Capture the cell that displays the provided text and extract its (x, y) central coordinate. 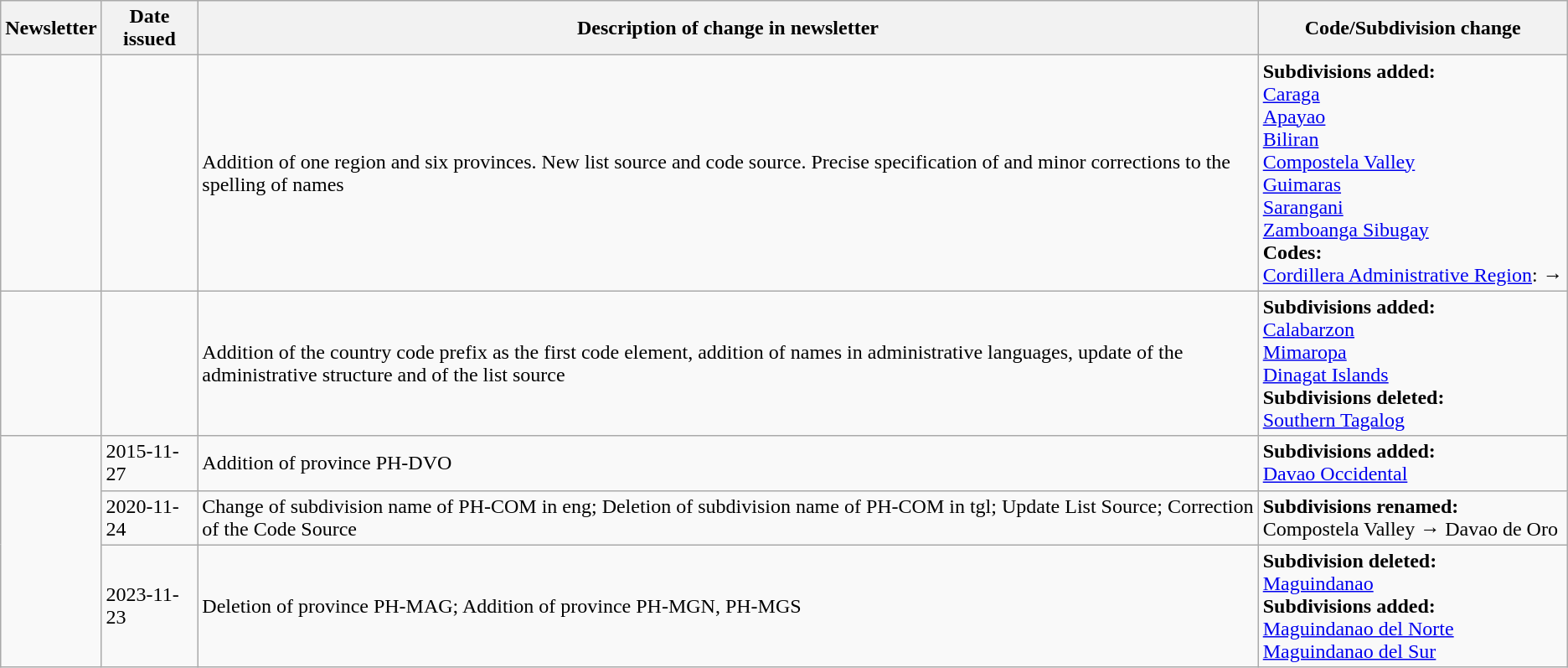
Deletion of province PH-MAG; Addition of province PH-MGN, PH-MGS (728, 606)
2020-11-24 (149, 518)
2015-11-27 (149, 463)
Date issued (149, 28)
Subdivisions added: Davao Occidental (1412, 463)
Subdivisions added: Calabarzon Mimaropa Dinagat Islands Subdivisions deleted: Southern Tagalog (1412, 364)
Subdivisions added: Caraga Apayao Biliran Compostela Valley Guimaras Sarangani Zamboanga Sibugay Codes: Cordillera Administrative Region: → (1412, 173)
Description of change in newsletter (728, 28)
2023-11-23 (149, 606)
Change of subdivision name of PH-COM in eng; Deletion of subdivision name of PH-COM in tgl; Update List Source; Correction of the Code Source (728, 518)
Code/Subdivision change (1412, 28)
Subdivision deleted: MaguindanaoSubdivisions added: Maguindanao del Norte Maguindanao del Sur (1412, 606)
Addition of province PH-DVO (728, 463)
Subdivisions renamed: Compostela Valley → Davao de Oro (1412, 518)
Addition of one region and six provinces. New list source and code source. Precise specification of and minor corrections to the spelling of names (728, 173)
Newsletter (51, 28)
